Capture the cell that displays the provided text and extract its (x, y) central coordinate. 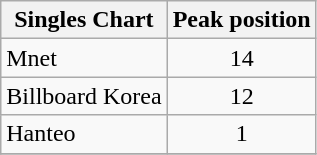
Singles Chart (84, 20)
Peak position (242, 20)
Mnet (84, 58)
12 (242, 96)
Billboard Korea (84, 96)
14 (242, 58)
Hanteo (84, 134)
1 (242, 134)
